Return [X, Y] of the center of cell containing provided text 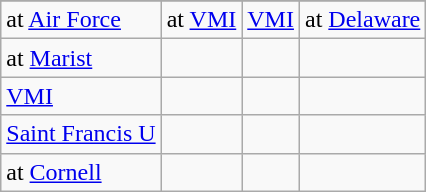
at Marist [81, 58]
at Air Force [81, 20]
Saint Francis U [81, 134]
at Delaware [362, 20]
at Cornell [81, 172]
at VMI [202, 20]
